Find where the given text appears and provide that cell's center as [X, Y] coordinate. 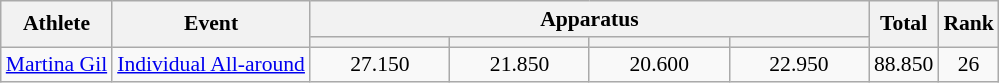
Martina Gil [56, 65]
Rank [968, 24]
27.150 [380, 65]
Athlete [56, 24]
26 [968, 65]
22.950 [799, 65]
21.850 [520, 65]
Apparatus [590, 19]
88.850 [904, 65]
Event [211, 24]
Total [904, 24]
20.600 [659, 65]
Individual All-around [211, 65]
